Search for the cell housing the specified text and yield its (X, Y) center coordinate. 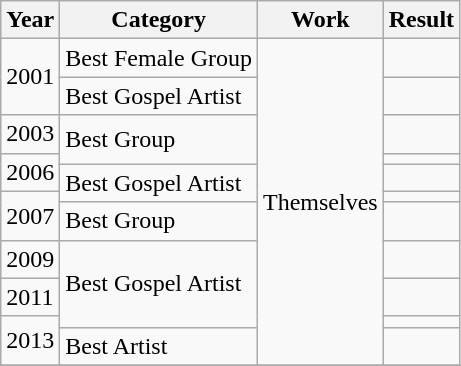
Best Female Group (159, 58)
Result (421, 20)
Best Artist (159, 346)
2009 (30, 259)
2011 (30, 297)
2001 (30, 77)
2006 (30, 172)
Category (159, 20)
Work (321, 20)
Year (30, 20)
Themselves (321, 202)
2007 (30, 216)
2013 (30, 340)
2003 (30, 134)
